Detect which cell encompasses the target text, then output its (X, Y) center coordinate. 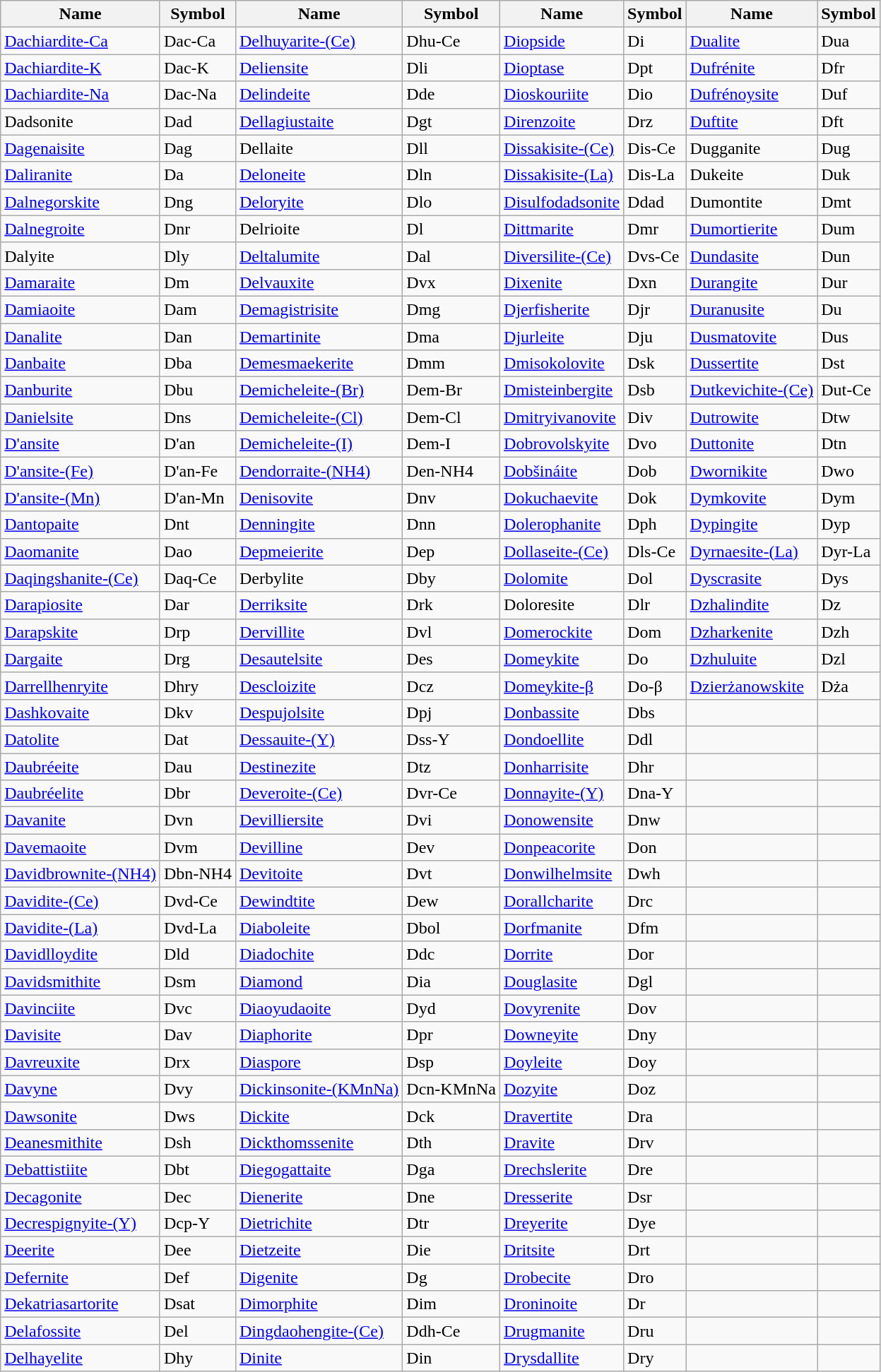
Dyrnaesite-(La) (752, 551)
Dao (198, 551)
Delhayelite (81, 1358)
Dessauite-(Y) (319, 739)
Dep (451, 551)
Dis-La (655, 175)
Damaraite (81, 282)
Dalyite (81, 256)
Duttonite (752, 444)
Dioskouriite (562, 95)
Drobecite (562, 1277)
Dis-Ce (655, 148)
Deerite (81, 1251)
Dvn (198, 821)
Davanite (81, 821)
Dellagiustaite (319, 121)
Dnn (451, 525)
Dru (655, 1331)
Dża (849, 686)
Dlo (451, 202)
Dan (198, 337)
Daliranite (81, 175)
Dew (451, 901)
Djerfisherite (562, 309)
Dxn (655, 282)
Dvc (198, 1008)
Daqingshanite-(Ce) (81, 578)
Droninoite (562, 1304)
Dba (198, 364)
Delafossite (81, 1331)
Davidlloydite (81, 955)
Dozyite (562, 1089)
Dpt (655, 68)
Dvo (655, 444)
Deloneite (319, 175)
Dgt (451, 121)
Delhuyarite-(Ce) (319, 41)
Drechslerite (562, 1169)
Dnv (451, 498)
Diaboleite (319, 928)
Diaspore (319, 1062)
Demicheleite-(Cl) (319, 417)
Duf (849, 95)
Dhry (198, 686)
Dns (198, 417)
Direnzoite (562, 121)
Dumontite (752, 202)
Di (655, 41)
Dsm (198, 982)
Dum (849, 229)
Dendorraite-(NH4) (319, 471)
Dreyerite (562, 1224)
Dsb (655, 390)
Deliensite (319, 68)
Daq-Ce (198, 578)
Dufrénoysite (752, 95)
Deveroite-(Ce) (319, 794)
Dwo (849, 471)
Dju (655, 337)
Dld (198, 955)
Duk (849, 175)
Dzharkenite (752, 632)
Dalnegorskite (81, 202)
Dorfmanite (562, 928)
Dol (655, 578)
Dem-Br (451, 390)
Dhr (655, 766)
Dietzeite (319, 1251)
Dufrénite (752, 68)
Dac-Ca (198, 41)
Dma (451, 337)
Dls-Ce (655, 551)
Dalnegroite (81, 229)
Diaoyudaoite (319, 1008)
Dvx (451, 282)
Dekatriasartorite (81, 1304)
Datolite (81, 739)
Dem-Cl (451, 417)
Dor (655, 955)
Dzhalindite (752, 605)
Dmisokolovite (562, 364)
Dua (849, 41)
Dbs (655, 712)
Domeykite (562, 659)
Do (655, 659)
Dixenite (562, 282)
Die (451, 1251)
Dym (849, 498)
Dwornikite (752, 471)
Dft (849, 121)
Dravertite (562, 1116)
Dsp (451, 1062)
Dra (655, 1116)
Dingdaohengite-(Ce) (319, 1331)
Dhu-Ce (451, 41)
Dmm (451, 364)
Ddc (451, 955)
Dro (655, 1277)
Diaphorite (319, 1035)
Dorallcharite (562, 901)
Dck (451, 1116)
Dln (451, 175)
Dymkovite (752, 498)
Dickthomssenite (319, 1143)
Desautelsite (319, 659)
Dm (198, 282)
Dritsite (562, 1251)
Dav (198, 1035)
Dittmarite (562, 229)
Dachiardite-K (81, 68)
Dtz (451, 766)
Dzhuluite (752, 659)
Danielsite (81, 417)
Dne (451, 1197)
Domerockite (562, 632)
D'an-Mn (198, 498)
Dga (451, 1169)
Def (198, 1277)
D'an (198, 444)
Dbol (451, 928)
Dagenaisite (81, 148)
Dovyrenite (562, 1008)
Duftite (752, 121)
Dickinsonite-(KMnNa) (319, 1089)
Dnw (655, 821)
Danburite (81, 390)
Dantopaite (81, 525)
Dio (655, 95)
D'ansite-(Mn) (81, 498)
Drp (198, 632)
Dutrowite (752, 417)
Dargaite (81, 659)
Dukeite (752, 175)
Dhy (198, 1358)
Dvd-Ce (198, 901)
Dorrite (562, 955)
Davidbrownite-(NH4) (81, 874)
Dim (451, 1304)
Dwh (655, 874)
Dpr (451, 1035)
Dvi (451, 821)
Donwilhelmsite (562, 874)
Damiaoite (81, 309)
Dervillite (319, 632)
Daubréelite (81, 794)
Dnr (198, 229)
Dmitryivanovite (562, 417)
Dzh (849, 632)
Dietrichite (319, 1224)
Dfm (655, 928)
Drugmanite (562, 1331)
Dravite (562, 1143)
Dat (198, 739)
Drk (451, 605)
Davidite-(La) (81, 928)
Depmeierite (319, 551)
Demesmaekerite (319, 364)
Dolomite (562, 578)
Dam (198, 309)
Dys (849, 578)
Dng (198, 202)
Davreuxite (81, 1062)
Dbn-NH4 (198, 874)
Descloizite (319, 686)
Dar (198, 605)
Dyscrasite (752, 578)
Djr (655, 309)
Dumortierite (752, 229)
Dmg (451, 309)
Donharrisite (562, 766)
Dal (451, 256)
Drysdallite (562, 1358)
Dia (451, 982)
Demicheleite-(I) (319, 444)
Dvd-La (198, 928)
Djurleite (562, 337)
Drg (198, 659)
Dvl (451, 632)
Deltalumite (319, 256)
Dss-Y (451, 739)
Danbaite (81, 364)
Dsat (198, 1304)
Devitoite (319, 874)
Diegogattaite (319, 1169)
Din (451, 1358)
Dugganite (752, 148)
Dr (655, 1304)
Donbassite (562, 712)
Dde (451, 95)
Daubréeite (81, 766)
Dawsonite (81, 1116)
Derbylite (319, 578)
Dee (198, 1251)
Dickite (319, 1116)
Dualite (752, 41)
Demartinite (319, 337)
Dokuchaevite (562, 498)
Dcp-Y (198, 1224)
Dst (849, 364)
Dobrovolskyite (562, 444)
Delrioite (319, 229)
Dvs-Ce (655, 256)
Dellaite (319, 148)
Drc (655, 901)
Doy (655, 1062)
Dollaseite-(Ce) (562, 551)
Dzl (849, 659)
Domeykite-β (562, 686)
Dl (451, 229)
Dbt (198, 1169)
Ddh-Ce (451, 1331)
Dtn (849, 444)
Darrellhenryite (81, 686)
Dimorphite (319, 1304)
Do-β (655, 686)
Dioptase (562, 68)
Dienerite (319, 1197)
Dok (655, 498)
Dli (451, 68)
Dolerophanite (562, 525)
Ddl (655, 739)
Dsh (198, 1143)
Dissakisite-(La) (562, 175)
Drt (655, 1251)
Darapiosite (81, 605)
Dondoellite (562, 739)
Davidsmithite (81, 982)
Dov (655, 1008)
Dkv (198, 712)
Dvr-Ce (451, 794)
Dus (849, 337)
Dby (451, 578)
Dtr (451, 1224)
Dgl (655, 982)
Dny (655, 1035)
Dissakisite-(Ce) (562, 148)
Debattistiite (81, 1169)
Dau (198, 766)
Doloresite (562, 605)
Daomanite (81, 551)
Dec (198, 1197)
Diadochite (319, 955)
Danalite (81, 337)
Dmt (849, 202)
Dyp (849, 525)
Dws (198, 1116)
Des (451, 659)
Doz (655, 1089)
Dussertite (752, 364)
D'ansite-(Fe) (81, 471)
D'ansite (81, 444)
Dph (655, 525)
Durangite (752, 282)
Dom (655, 632)
Drx (198, 1062)
Dvt (451, 874)
Don (655, 847)
Deloryite (319, 202)
Dmr (655, 229)
Dcz (451, 686)
Dly (198, 256)
Donpeacorite (562, 847)
Disulfodadsonite (562, 202)
Dutkevichite-(Ce) (752, 390)
Dry (655, 1358)
Doyleite (562, 1062)
Dresserite (562, 1197)
Dun (849, 256)
Diopside (562, 41)
Despujolsite (319, 712)
Dll (451, 148)
Dinite (319, 1358)
Dnt (198, 525)
Decagonite (81, 1197)
Dyd (451, 1008)
Diversilite-(Ce) (562, 256)
Dsk (655, 364)
Dvy (198, 1089)
Destinezite (319, 766)
Dtw (849, 417)
Dyr-La (849, 551)
Del (198, 1331)
Dzierżanowskite (752, 686)
Dbr (198, 794)
Demagistrisite (319, 309)
Davidite-(Ce) (81, 901)
Dundasite (752, 256)
Den-NH4 (451, 471)
Dachiardite-Na (81, 95)
Dadsonite (81, 121)
Donnayite-(Y) (562, 794)
Downeyite (562, 1035)
Digenite (319, 1277)
Dev (451, 847)
Dachiardite-Ca (81, 41)
Davinciite (81, 1008)
Dcn-KMnNa (451, 1089)
Dut-Ce (849, 390)
Dac-K (198, 68)
Dob (655, 471)
Da (198, 175)
Dna-Y (655, 794)
Defernite (81, 1277)
Dashkovaite (81, 712)
Davyne (81, 1089)
Dmisteinbergite (562, 390)
Drv (655, 1143)
Dth (451, 1143)
Diamond (319, 982)
Devilliersite (319, 821)
Devilline (319, 847)
Dbu (198, 390)
Dobšináite (562, 471)
Deanesmithite (81, 1143)
Dypingite (752, 525)
Dag (198, 148)
Dusmatovite (752, 337)
Dur (849, 282)
Dz (849, 605)
Delvauxite (319, 282)
Dug (849, 148)
Derriksite (319, 605)
Div (655, 417)
Douglasite (562, 982)
Davemaoite (81, 847)
Dvm (198, 847)
Dac-Na (198, 95)
Drz (655, 121)
Delindeite (319, 95)
Davisite (81, 1035)
Dsr (655, 1197)
Darapskite (81, 632)
Donowensite (562, 821)
Dye (655, 1224)
D'an-Fe (198, 471)
Dem-I (451, 444)
Dre (655, 1169)
Ddad (655, 202)
Dpj (451, 712)
Demicheleite-(Br) (319, 390)
Du (849, 309)
Denisovite (319, 498)
Dfr (849, 68)
Dg (451, 1277)
Duranusite (752, 309)
Denningite (319, 525)
Dad (198, 121)
Dlr (655, 605)
Dewindtite (319, 901)
Decrespignyite-(Y) (81, 1224)
